For the text-containing cell, return its midpoint in [x, y] coordinate format. 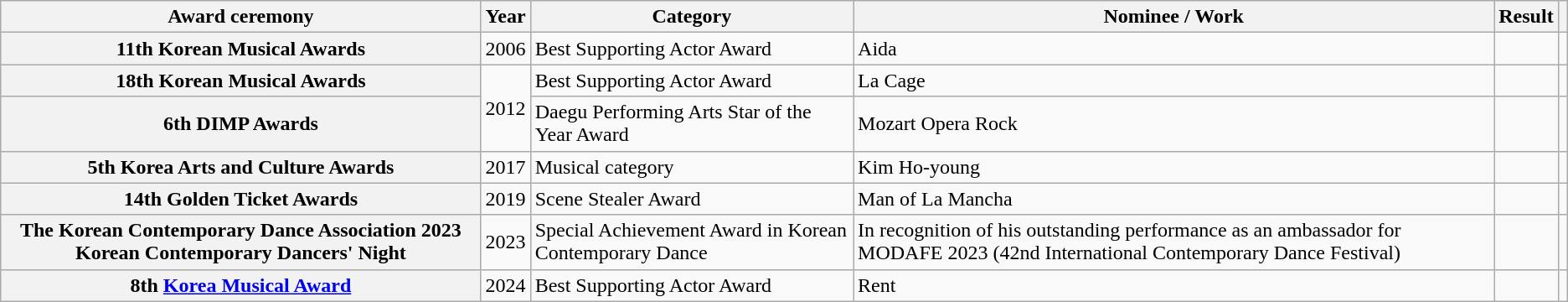
2024 [506, 285]
14th Golden Ticket Awards [241, 199]
2012 [506, 107]
Kim Ho-young [1174, 167]
2023 [506, 242]
La Cage [1174, 81]
Scene Stealer Award [692, 199]
Category [692, 17]
Mozart Opera Rock [1174, 124]
2006 [506, 49]
8th Korea Musical Award [241, 285]
In recognition of his outstanding performance as an ambassador for MODAFE 2023 (42nd International Contemporary Dance Festival) [1174, 242]
The Korean Contemporary Dance Association 2023 Korean Contemporary Dancers' Night [241, 242]
Award ceremony [241, 17]
Nominee / Work [1174, 17]
Man of La Mancha [1174, 199]
18th Korean Musical Awards [241, 81]
2019 [506, 199]
Musical category [692, 167]
Daegu Performing Arts Star of the Year Award [692, 124]
11th Korean Musical Awards [241, 49]
6th DIMP Awards [241, 124]
Aida [1174, 49]
Year [506, 17]
Result [1526, 17]
Special Achievement Award in Korean Contemporary Dance [692, 242]
Rent [1174, 285]
2017 [506, 167]
5th Korea Arts and Culture Awards [241, 167]
